From the cell containing the given text, extract its center point as (x, y) coordinate. 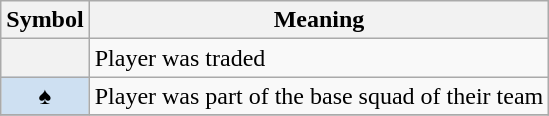
Meaning (319, 20)
Player was part of the base squad of their team (319, 96)
♠ (45, 96)
Player was traded (319, 58)
Symbol (45, 20)
